Extract the [X, Y] coordinate from the center of the cell holding the provided text.  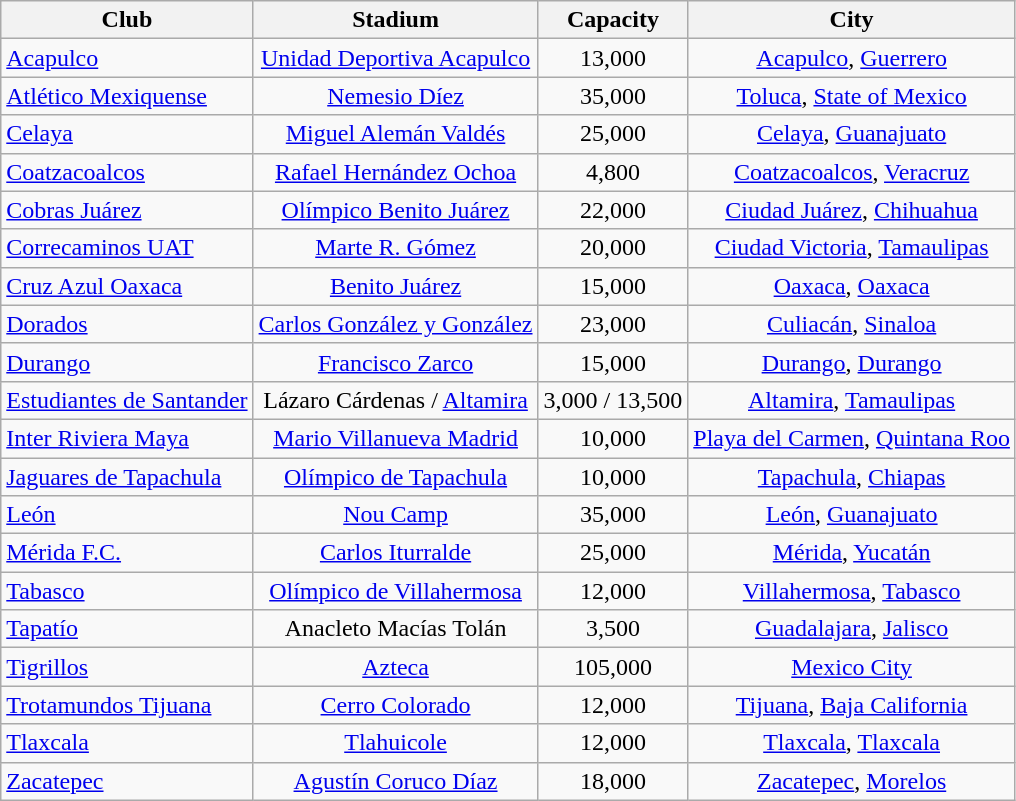
Unidad Deportiva Acapulco [396, 58]
Anacleto Macías Tolán [396, 629]
Zacatepec, Morelos [852, 781]
Cobras Juárez [127, 210]
Jaguares de Tapachula [127, 477]
Azteca [396, 667]
Dorados [127, 324]
Nemesio Díez [396, 96]
Tlaxcala, Tlaxcala [852, 743]
Miguel Alemán Valdés [396, 134]
3,500 [613, 629]
Stadium [396, 20]
Culiacán, Sinaloa [852, 324]
Tlaxcala [127, 743]
Tigrillos [127, 667]
Durango, Durango [852, 362]
Cruz Azul Oaxaca [127, 286]
Capacity [613, 20]
Coatzacoalcos, Veracruz [852, 172]
Mérida, Yucatán [852, 553]
Benito Juárez [396, 286]
Mérida F.C. [127, 553]
Coatzacoalcos [127, 172]
18,000 [613, 781]
Celaya [127, 134]
Tapatío [127, 629]
Acapulco, Guerrero [852, 58]
Durango [127, 362]
Tapachula, Chiapas [852, 477]
Oaxaca, Oaxaca [852, 286]
22,000 [613, 210]
Guadalajara, Jalisco [852, 629]
Atlético Mexiquense [127, 96]
León [127, 515]
3,000 / 13,500 [613, 400]
Club [127, 20]
Tijuana, Baja California [852, 705]
Villahermosa, Tabasco [852, 591]
Tlahuicole [396, 743]
Tabasco [127, 591]
Olímpico de Villahermosa [396, 591]
Rafael Hernández Ochoa [396, 172]
Celaya, Guanajuato [852, 134]
4,800 [613, 172]
20,000 [613, 248]
105,000 [613, 667]
León, Guanajuato [852, 515]
Mario Villanueva Madrid [396, 438]
Marte R. Gómez [396, 248]
Mexico City [852, 667]
Estudiantes de Santander [127, 400]
23,000 [613, 324]
Ciudad Juárez, Chihuahua [852, 210]
Toluca, State of Mexico [852, 96]
Trotamundos Tijuana [127, 705]
Francisco Zarco [396, 362]
Altamira, Tamaulipas [852, 400]
Ciudad Victoria, Tamaulipas [852, 248]
Agustín Coruco Díaz [396, 781]
Cerro Colorado [396, 705]
Carlos González y González [396, 324]
Lázaro Cárdenas / Altamira [396, 400]
Olímpico de Tapachula [396, 477]
Nou Camp [396, 515]
City [852, 20]
13,000 [613, 58]
Inter Riviera Maya [127, 438]
Correcaminos UAT [127, 248]
Zacatepec [127, 781]
Olímpico Benito Juárez [396, 210]
Playa del Carmen, Quintana Roo [852, 438]
Acapulco [127, 58]
Carlos Iturralde [396, 553]
